Return (X, Y) of the center of cell containing provided text 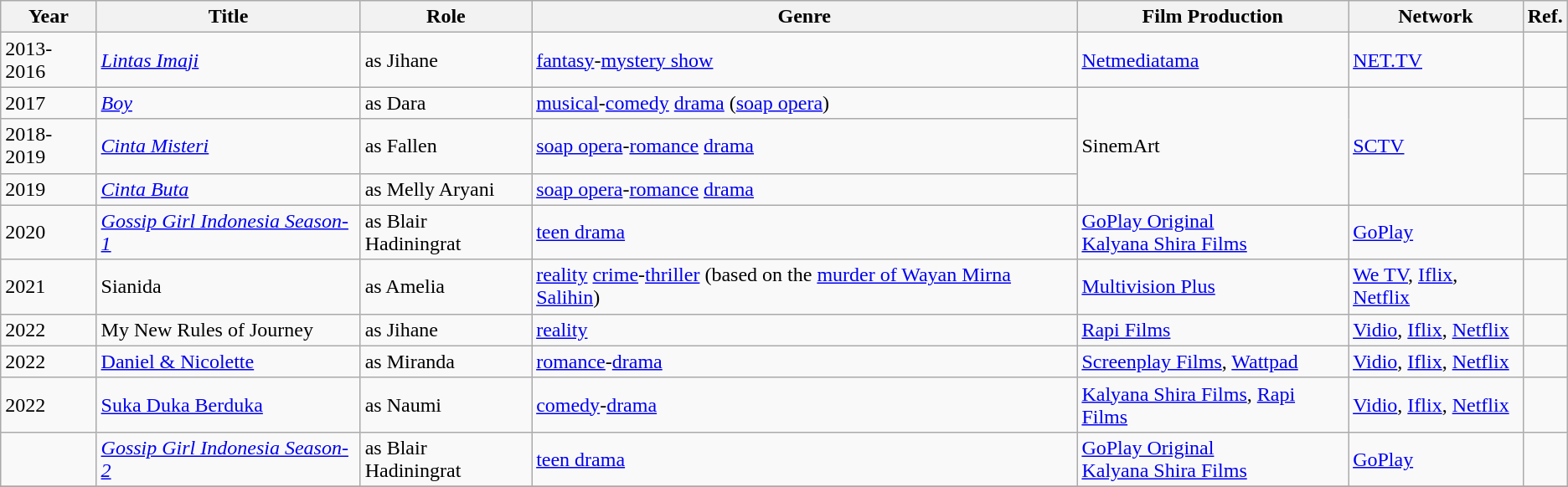
Title (228, 17)
2013-2016 (49, 60)
as Amelia (446, 286)
Cinta Buta (228, 189)
as Dara (446, 103)
2019 (49, 189)
as Melly Aryani (446, 189)
as Miranda (446, 361)
SCTV (1436, 146)
comedy-drama (804, 405)
fantasy-mystery show (804, 60)
NET.TV (1436, 60)
Gossip Girl Indonesia Season-2 (228, 459)
Daniel & Nicolette (228, 361)
2017 (49, 103)
We TV, Iflix, Netflix (1436, 286)
Screenplay Films, Wattpad (1213, 361)
Year (49, 17)
romance-drama (804, 361)
2020 (49, 233)
2018-2019 (49, 146)
Lintas Imaji (228, 60)
Genre (804, 17)
reality crime-thriller (based on the murder of Wayan Mirna Salihin) (804, 286)
2021 (49, 286)
Kalyana Shira Films, Rapi Films (1213, 405)
as Fallen (446, 146)
reality (804, 330)
Role (446, 17)
Cinta Misteri (228, 146)
as Naumi (446, 405)
Sianida (228, 286)
Rapi Films (1213, 330)
Gossip Girl Indonesia Season-1 (228, 233)
Netmediatama (1213, 60)
Network (1436, 17)
Film Production (1213, 17)
Ref. (1545, 17)
My New Rules of Journey (228, 330)
Multivision Plus (1213, 286)
musical-comedy drama (soap opera) (804, 103)
Boy (228, 103)
SinemArt (1213, 146)
Suka Duka Berduka (228, 405)
